For the text-containing cell, return its midpoint in (x, y) coordinate format. 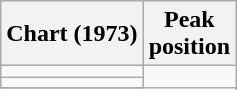
Chart (1973) (72, 34)
Peakposition (189, 34)
